Identify which cell holds the provided text, then report its [X, Y] central coordinate. 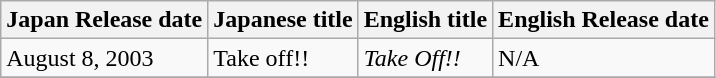
N/A [604, 58]
Take Off!! [425, 58]
August 8, 2003 [104, 58]
English title [425, 20]
Japanese title [283, 20]
Take off!! [283, 58]
Japan Release date [104, 20]
English Release date [604, 20]
